Provide the [X, Y] coordinate of the cell's center where the given text is located.  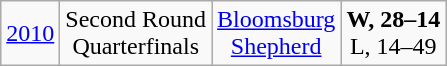
Second RoundQuarterfinals [136, 34]
BloomsburgShepherd [276, 34]
W, 28–14L, 14–49 [394, 34]
2010 [30, 34]
